For the text-containing cell, return its midpoint in [x, y] coordinate format. 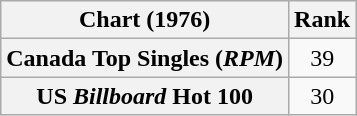
39 [322, 58]
Chart (1976) [145, 20]
US Billboard Hot 100 [145, 96]
Canada Top Singles (RPM) [145, 58]
Rank [322, 20]
30 [322, 96]
